Extract the (x, y) coordinate from the center of the cell holding the provided text.  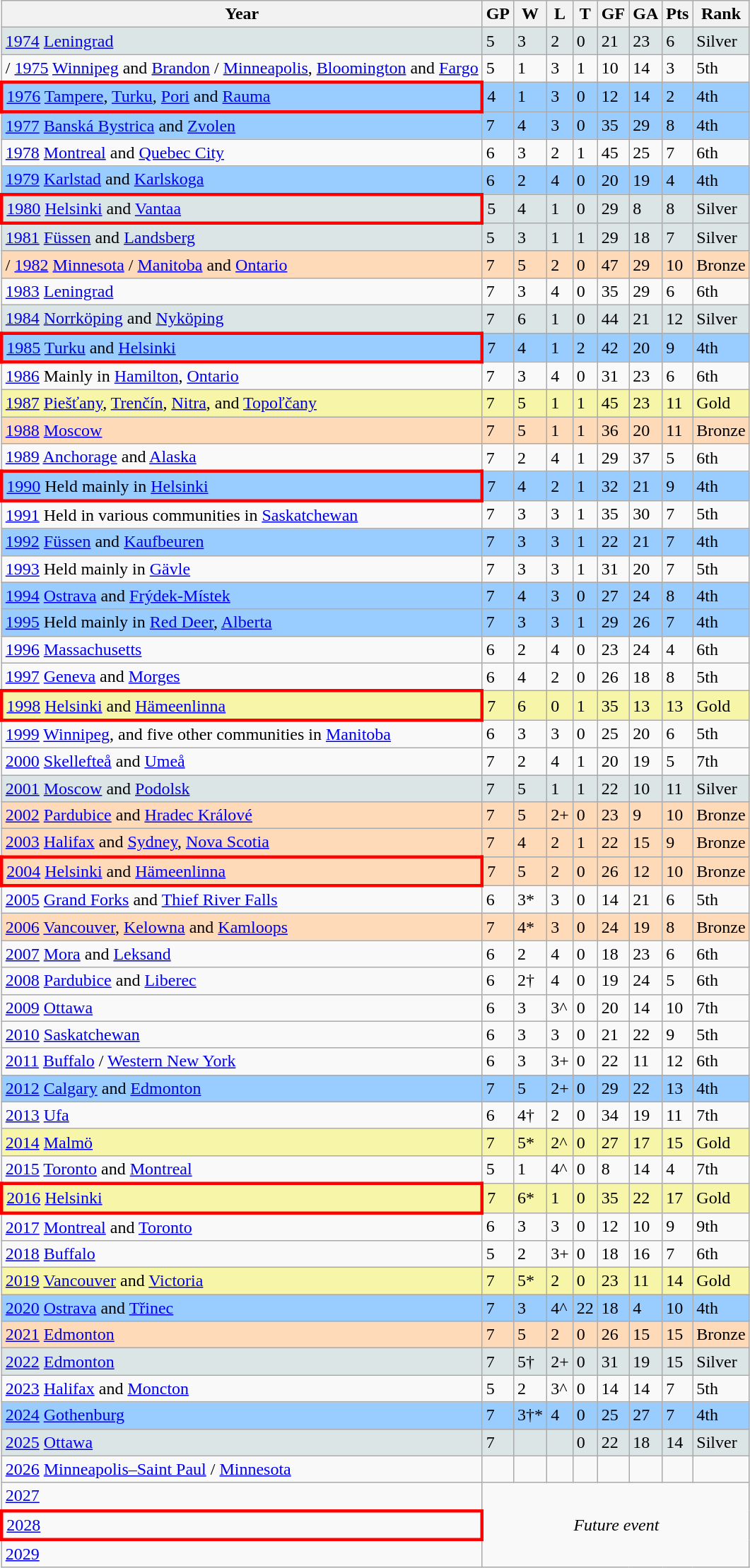
1995 Held mainly in Red Deer, Alberta (242, 623)
6* (530, 1198)
2021 Edmonton (242, 1335)
1989 Anchorage and Alaska (242, 458)
2009 Ottawa (242, 1008)
/ 1982 Minnesota / Manitoba and Ontario (242, 264)
1987 Piešťany, Trenčín, Nitra, and Topoľčany (242, 403)
1984 Norrköping and Nyköping (242, 319)
2002 Pardubice and Hradec Králové (242, 815)
42 (613, 348)
2029 (242, 1554)
Pts (677, 14)
1985 Turku and Helsinki (242, 348)
1993 Held mainly in Gävle (242, 569)
2018 Buffalo (242, 1254)
2007 Mora and Leksand (242, 954)
2010 Saskatchewan (242, 1034)
L (560, 14)
47 (613, 264)
2019 Vancouver and Victoria (242, 1281)
32 (613, 486)
2008 Pardubice and Liberec (242, 981)
1999 Winnipeg, and five other communities in Manitoba (242, 734)
1983 Leningrad (242, 291)
2012 Calgary and Edmonton (242, 1088)
1979 Karlstad and Karlskoga (242, 180)
9th (721, 1227)
Year (242, 14)
37 (646, 458)
2026 Minneapolis–Saint Paul / Minnesota (242, 1469)
1992 Füssen and Kaufbeuren (242, 542)
3†* (530, 1415)
2022 Edmonton (242, 1362)
2011 Buffalo / Western New York (242, 1061)
2005 Grand Forks and Thief River Falls (242, 900)
3* (530, 900)
1991 Held in various communities in Saskatchewan (242, 514)
2^ (560, 1142)
1986 Mainly in Hamilton, Ontario (242, 376)
GP (498, 14)
4* (530, 927)
1976 Tampere, Turku, Pori and Rauma (242, 96)
1996 Massachusetts (242, 649)
Future event (616, 1525)
2006 Vancouver, Kelowna and Kamloops (242, 927)
GF (613, 14)
44 (613, 319)
30 (646, 514)
1974 Leningrad (242, 41)
2020 Ostrava and Třinec (242, 1308)
2† (530, 981)
2013 Ufa (242, 1115)
/ 1975 Winnipeg and Brandon / Minneapolis, Bloomington and Fargo (242, 69)
T (585, 14)
W (530, 14)
2024 Gothenburg (242, 1415)
1998 Helsinki and Hämeenlinna (242, 705)
2014 Malmö (242, 1142)
2016 Helsinki (242, 1198)
34 (613, 1115)
2023 Halifax and Moncton (242, 1389)
1994 Ostrava and Frýdek-Místek (242, 596)
2028 (242, 1525)
2000 Skellefteå and Umeå (242, 761)
1980 Helsinki and Vantaa (242, 209)
2017 Montreal and Toronto (242, 1227)
2015 Toronto and Montreal (242, 1169)
2003 Halifax and Sydney, Nova Scotia (242, 843)
2004 Helsinki and Hämeenlinna (242, 871)
4† (530, 1115)
36 (613, 430)
1978 Montreal and Quebec City (242, 153)
2025 Ottawa (242, 1442)
1981 Füssen and Landsberg (242, 237)
1997 Geneva and Morges (242, 677)
1977 Banská Bystrica and Zvolen (242, 126)
2027 (242, 1497)
1988 Moscow (242, 430)
Rank (721, 14)
16 (646, 1254)
2001 Moscow and Podolsk (242, 788)
GA (646, 14)
5† (530, 1362)
1990 Held mainly in Helsinki (242, 486)
